From the cell containing the given text, extract its center point as (X, Y) coordinate. 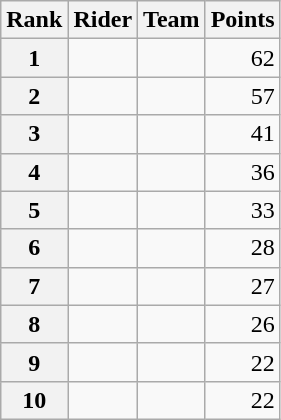
27 (242, 286)
6 (34, 248)
3 (34, 134)
8 (34, 324)
Rider (103, 20)
Team (172, 20)
2 (34, 96)
57 (242, 96)
36 (242, 172)
62 (242, 58)
Points (242, 20)
7 (34, 286)
41 (242, 134)
28 (242, 248)
33 (242, 210)
9 (34, 362)
1 (34, 58)
10 (34, 400)
5 (34, 210)
Rank (34, 20)
4 (34, 172)
26 (242, 324)
